Detect which cell encompasses the target text, then output its [x, y] center coordinate. 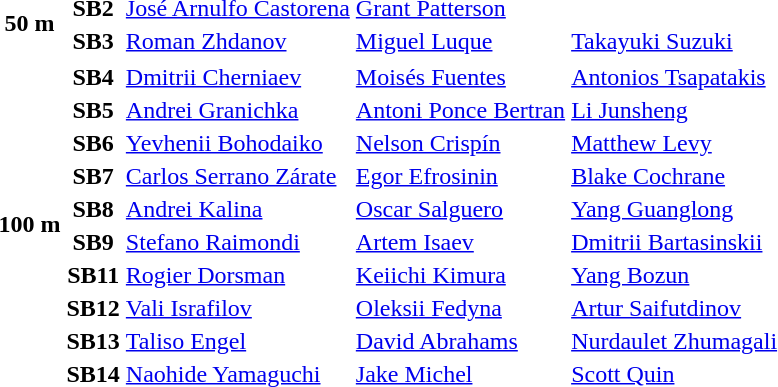
Artem Isaev [460, 242]
SB8 [93, 209]
Oleksii Fedyna [460, 308]
Roman Zhdanov [238, 41]
Yevhenii Bohodaiko [238, 143]
Vali Israfilov [238, 308]
Taliso Engel [238, 341]
SB12 [93, 308]
SB6 [93, 143]
Moisés Fuentes [460, 77]
Miguel Luque [460, 41]
David Abrahams [460, 341]
Carlos Serrano Zárate [238, 176]
Oscar Salguero [460, 209]
SB5 [93, 110]
SB3 [93, 41]
Andrei Granichka [238, 110]
SB4 [93, 77]
Rogier Dorsman [238, 275]
SB11 [93, 275]
Andrei Kalina [238, 209]
Nelson Crispín [460, 143]
Keiichi Kimura [460, 275]
SB9 [93, 242]
Stefano Raimondi [238, 242]
Dmitrii Cherniaev [238, 77]
SB13 [93, 341]
Antoni Ponce Bertran [460, 110]
Egor Efrosinin [460, 176]
SB7 [93, 176]
